Capture the cell that displays the provided text and extract its [X, Y] central coordinate. 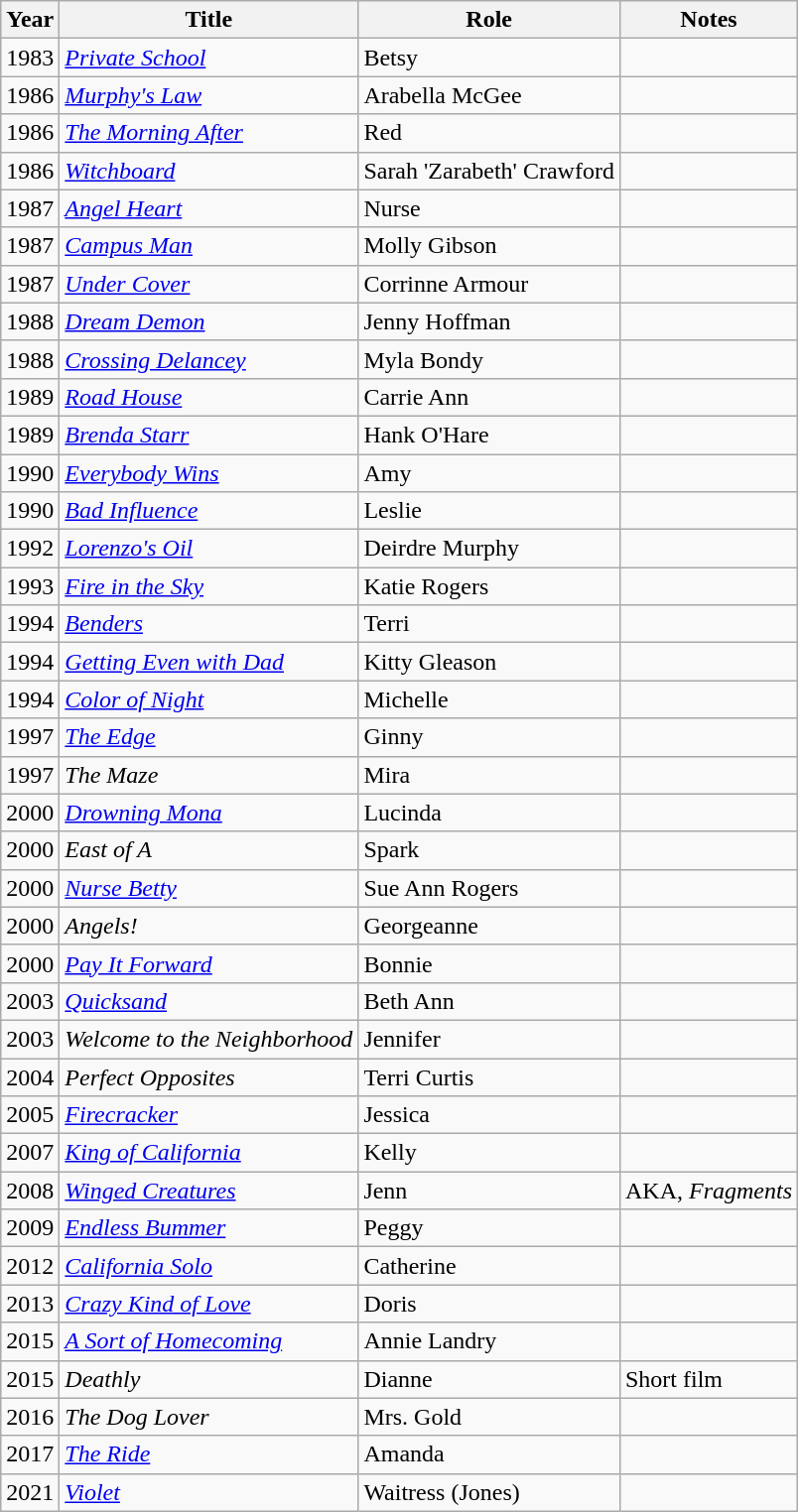
2005 [30, 1115]
Peggy [489, 1228]
Sarah 'Zarabeth' Crawford [489, 171]
Terri Curtis [489, 1076]
A Sort of Homecoming [208, 1341]
Winged Creatures [208, 1191]
Everybody Wins [208, 473]
Crazy Kind of Love [208, 1304]
Notes [709, 20]
Hank O'Hare [489, 435]
Katie Rogers [489, 586]
2009 [30, 1228]
Color of Night [208, 699]
California Solo [208, 1266]
Kelly [489, 1153]
1993 [30, 586]
Firecracker [208, 1115]
The Maze [208, 775]
The Dog Lover [208, 1417]
Georgeanne [489, 926]
2013 [30, 1304]
1992 [30, 549]
Deathly [208, 1379]
Getting Even with Dad [208, 662]
2021 [30, 1492]
Bonnie [489, 963]
Annie Landry [489, 1341]
The Ride [208, 1454]
Nurse [489, 208]
Amanda [489, 1454]
Welcome to the Neighborhood [208, 1039]
Violet [208, 1492]
Benders [208, 624]
Dream Demon [208, 321]
Nurse Betty [208, 888]
Angels! [208, 926]
Mira [489, 775]
2012 [30, 1266]
Waitress (Jones) [489, 1492]
Witchboard [208, 171]
2008 [30, 1191]
Pay It Forward [208, 963]
2016 [30, 1417]
Year [30, 20]
Bad Influence [208, 511]
2007 [30, 1153]
Lorenzo's Oil [208, 549]
Amy [489, 473]
Sue Ann Rogers [489, 888]
Spark [489, 850]
Carrie Ann [489, 397]
Leslie [489, 511]
Angel Heart [208, 208]
Fire in the Sky [208, 586]
Red [489, 133]
Quicksand [208, 1001]
Dianne [489, 1379]
Betsy [489, 58]
Jennifer [489, 1039]
Corrinne Armour [489, 284]
Under Cover [208, 284]
Murphy's Law [208, 95]
Myla Bondy [489, 359]
Campus Man [208, 246]
1983 [30, 58]
East of A [208, 850]
Lucinda [489, 813]
Road House [208, 397]
Jenny Hoffman [489, 321]
Short film [709, 1379]
The Edge [208, 737]
Molly Gibson [489, 246]
Deirdre Murphy [489, 549]
Ginny [489, 737]
Arabella McGee [489, 95]
Jessica [489, 1115]
2017 [30, 1454]
2004 [30, 1076]
Endless Bummer [208, 1228]
Private School [208, 58]
Brenda Starr [208, 435]
Catherine [489, 1266]
Crossing Delancey [208, 359]
AKA, Fragments [709, 1191]
Terri [489, 624]
Michelle [489, 699]
Doris [489, 1304]
Jenn [489, 1191]
The Morning After [208, 133]
Title [208, 20]
Role [489, 20]
King of California [208, 1153]
Kitty Gleason [489, 662]
Mrs. Gold [489, 1417]
Beth Ann [489, 1001]
Perfect Opposites [208, 1076]
Drowning Mona [208, 813]
